Provide the [X, Y] coordinate of the cell's center where the given text is located.  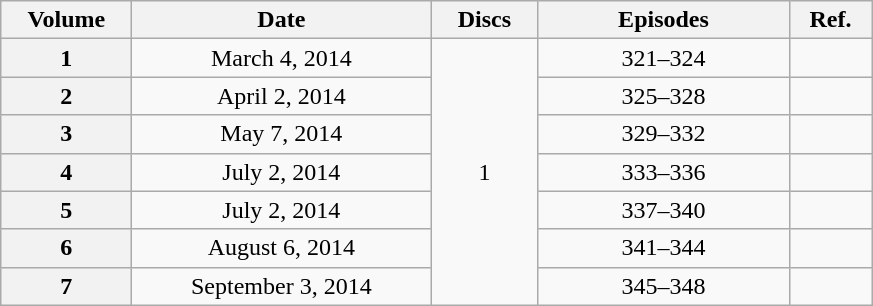
May 7, 2014 [282, 134]
5 [66, 210]
September 3, 2014 [282, 286]
7 [66, 286]
Volume [66, 20]
325–328 [664, 96]
4 [66, 172]
341–344 [664, 248]
Date [282, 20]
Discs [484, 20]
April 2, 2014 [282, 96]
Episodes [664, 20]
329–332 [664, 134]
3 [66, 134]
August 6, 2014 [282, 248]
337–340 [664, 210]
March 4, 2014 [282, 58]
333–336 [664, 172]
6 [66, 248]
345–348 [664, 286]
2 [66, 96]
Ref. [830, 20]
321–324 [664, 58]
